For the text-containing cell, return its midpoint in [X, Y] coordinate format. 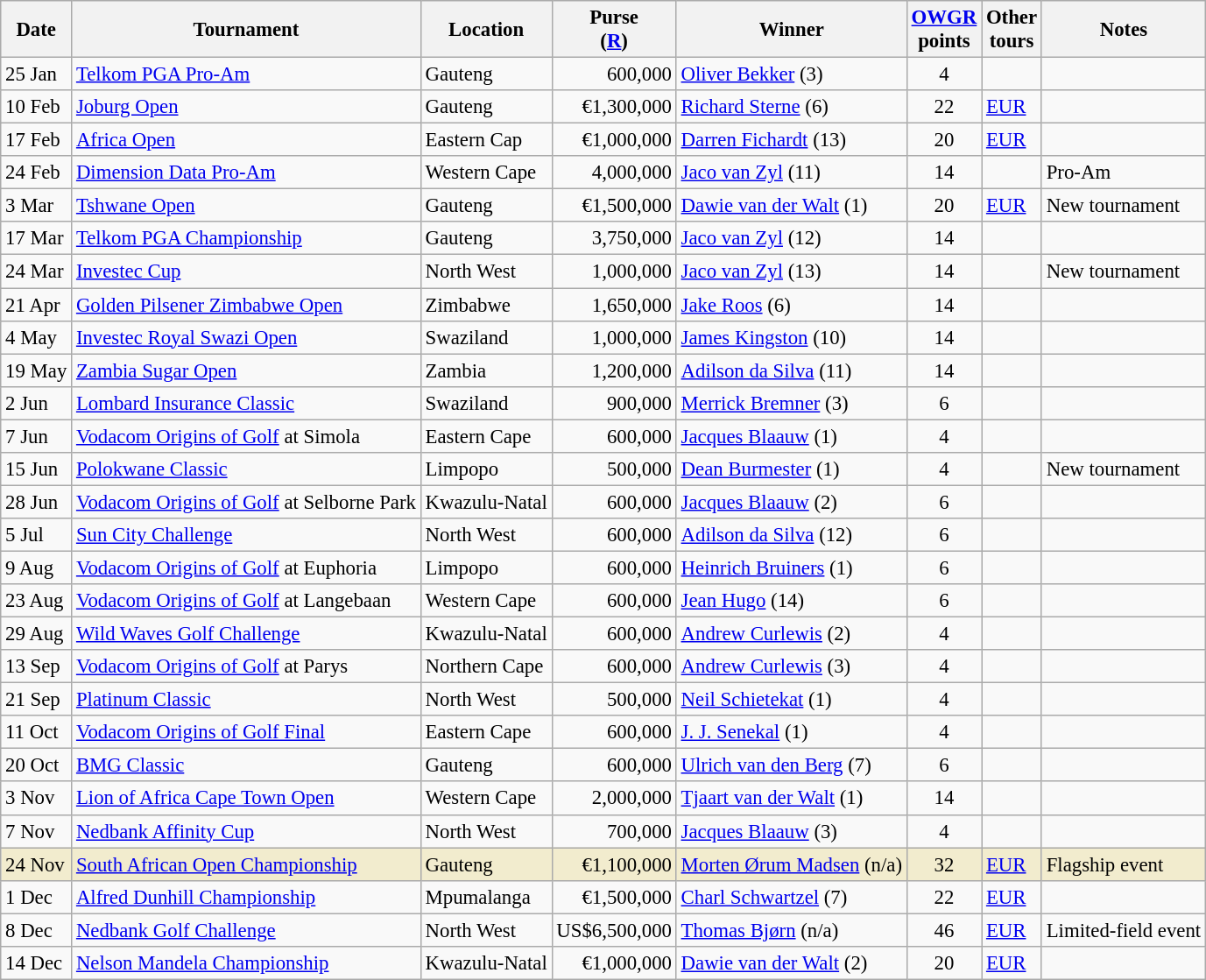
3,750,000 [614, 239]
24 Feb [37, 173]
Jacques Blaauw (1) [792, 436]
Jean Hugo (14) [792, 601]
OWGRpoints [944, 30]
Morten Ørum Madsen (n/a) [792, 864]
2,000,000 [614, 799]
Adilson da Silva (11) [792, 370]
Merrick Bremner (3) [792, 403]
Jacques Blaauw (3) [792, 831]
Northern Cape [486, 666]
James Kingston (10) [792, 337]
Telkom PGA Pro-Am [247, 74]
21 Sep [37, 700]
Jacques Blaauw (2) [792, 502]
Investec Royal Swazi Open [247, 337]
Richard Sterne (6) [792, 107]
Polokwane Classic [247, 469]
Alfred Dunhill Championship [247, 897]
South African Open Championship [247, 864]
Platinum Classic [247, 700]
17 Mar [37, 239]
Dawie van der Walt (2) [792, 963]
Vodacom Origins of Golf at Selborne Park [247, 502]
3 Nov [37, 799]
Jaco van Zyl (11) [792, 173]
Date [37, 30]
Telkom PGA Championship [247, 239]
11 Oct [37, 732]
BMG Classic [247, 765]
24 Mar [37, 271]
Africa Open [247, 140]
9 Aug [37, 568]
Notes [1123, 30]
15 Jun [37, 469]
Zambia Sugar Open [247, 370]
Investec Cup [247, 271]
Tshwane Open [247, 206]
29 Aug [37, 634]
J. J. Senekal (1) [792, 732]
Charl Schwartzel (7) [792, 897]
€1,300,000 [614, 107]
Purse(R) [614, 30]
8 Dec [37, 930]
Wild Waves Golf Challenge [247, 634]
14 Dec [37, 963]
Vodacom Origins of Golf at Simola [247, 436]
Lion of Africa Cape Town Open [247, 799]
Winner [792, 30]
Nelson Mandela Championship [247, 963]
Vodacom Origins of Golf at Langebaan [247, 601]
Pro-Am [1123, 173]
Lombard Insurance Classic [247, 403]
Nedbank Affinity Cup [247, 831]
23 Aug [37, 601]
Tournament [247, 30]
46 [944, 930]
Jaco van Zyl (13) [792, 271]
900,000 [614, 403]
Flagship event [1123, 864]
1,200,000 [614, 370]
Oliver Bekker (3) [792, 74]
Sun City Challenge [247, 535]
28 Jun [37, 502]
25 Jan [37, 74]
Location [486, 30]
Ulrich van den Berg (7) [792, 765]
Andrew Curlewis (3) [792, 666]
20 Oct [37, 765]
7 Nov [37, 831]
2 Jun [37, 403]
5 Jul [37, 535]
7 Jun [37, 436]
19 May [37, 370]
Andrew Curlewis (2) [792, 634]
700,000 [614, 831]
Eastern Cap [486, 140]
32 [944, 864]
1,650,000 [614, 305]
Golden Pilsener Zimbabwe Open [247, 305]
€1,100,000 [614, 864]
Zimbabwe [486, 305]
Dimension Data Pro-Am [247, 173]
Nedbank Golf Challenge [247, 930]
10 Feb [37, 107]
Vodacom Origins of Golf at Parys [247, 666]
Dawie van der Walt (1) [792, 206]
Dean Burmester (1) [792, 469]
Heinrich Bruiners (1) [792, 568]
Adilson da Silva (12) [792, 535]
Neil Schietekat (1) [792, 700]
24 Nov [37, 864]
13 Sep [37, 666]
4,000,000 [614, 173]
Limited-field event [1123, 930]
Vodacom Origins of Golf Final [247, 732]
Thomas Bjørn (n/a) [792, 930]
1 Dec [37, 897]
Darren Fichardt (13) [792, 140]
3 Mar [37, 206]
4 May [37, 337]
Othertours [1012, 30]
Zambia [486, 370]
Mpumalanga [486, 897]
17 Feb [37, 140]
Jaco van Zyl (12) [792, 239]
Tjaart van der Walt (1) [792, 799]
Vodacom Origins of Golf at Euphoria [247, 568]
US$6,500,000 [614, 930]
21 Apr [37, 305]
Joburg Open [247, 107]
Jake Roos (6) [792, 305]
